Search for the cell housing the specified text and yield its (x, y) center coordinate. 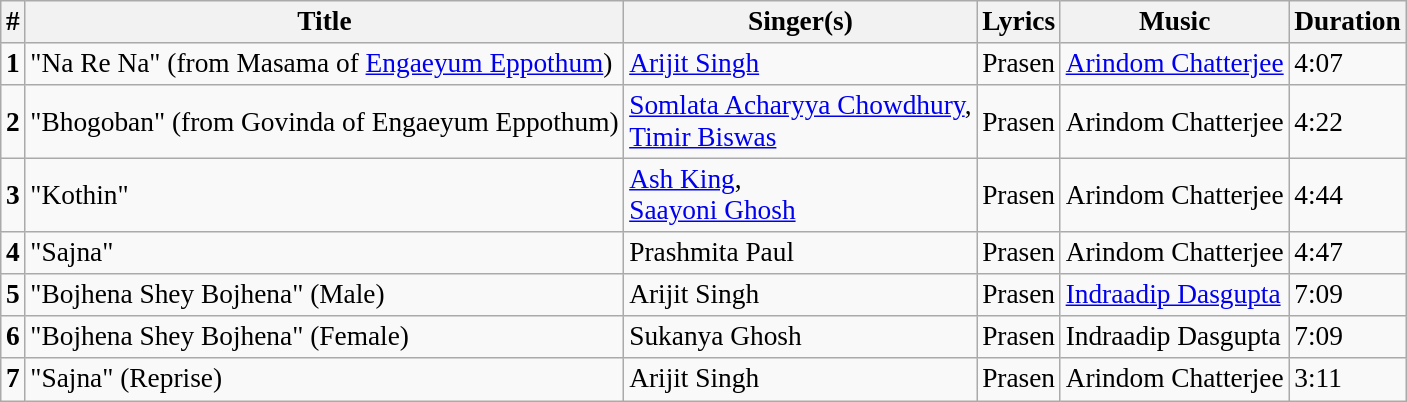
"Bojhena Shey Bojhena" (Male) (324, 295)
2 (13, 122)
5 (13, 295)
4:44 (1348, 196)
"Sajna" (324, 253)
4:22 (1348, 122)
3 (13, 196)
Singer(s) (800, 22)
Sukanya Ghosh (800, 337)
7 (13, 380)
Title (324, 22)
4:07 (1348, 64)
"Na Re Na" (from Masama of Engaeyum Eppothum) (324, 64)
# (13, 22)
Ash King,Saayoni Ghosh (800, 196)
Prashmita Paul (800, 253)
Music (1174, 22)
Duration (1348, 22)
Lyrics (1019, 22)
Somlata Acharyya Chowdhury,Timir Biswas (800, 122)
"Bhogoban" (from Govinda of Engaeyum Eppothum) (324, 122)
"Kothin" (324, 196)
1 (13, 64)
3:11 (1348, 380)
"Bojhena Shey Bojhena" (Female) (324, 337)
6 (13, 337)
4:47 (1348, 253)
"Sajna" (Reprise) (324, 380)
4 (13, 253)
